Output the [X, Y] coordinate of the center of the cell containing the given text.  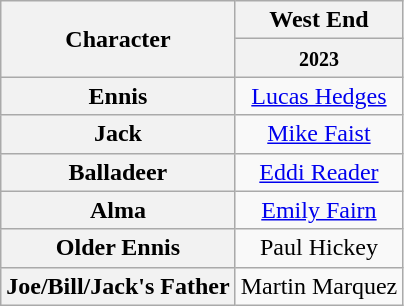
Eddi Reader [319, 172]
2023 [319, 58]
Balladeer [118, 172]
Martin Marquez [319, 286]
Emily Fairn [319, 210]
Mike Faist [319, 134]
Paul Hickey [319, 248]
Alma [118, 210]
Character [118, 39]
Joe/Bill/Jack's Father [118, 286]
West End [319, 20]
Older Ennis [118, 248]
Ennis [118, 96]
Jack [118, 134]
Lucas Hedges [319, 96]
